Extract the [X, Y] coordinate from the center of the cell holding the provided text.  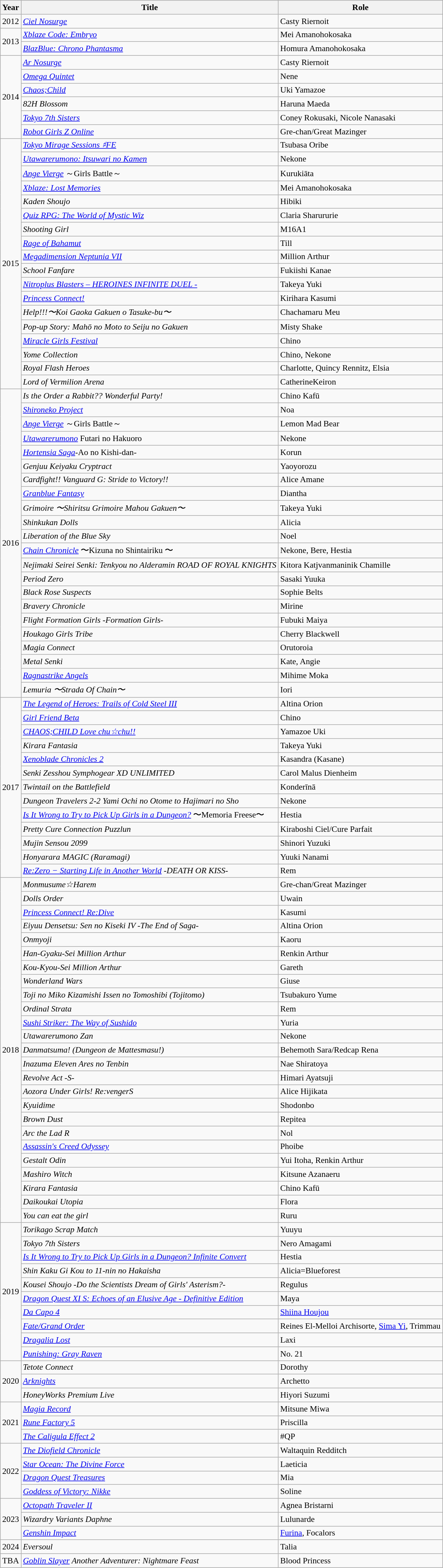
Brown Dust [150, 1119]
Maya [360, 1298]
Kaoru [360, 940]
Bravery Chronicle [150, 606]
Dragalia Lost [150, 1340]
CHAOS;CHILD Love chu☆chu!! [150, 732]
Sasaki Yuuka [360, 579]
CatherineKeiron [360, 382]
Noa [360, 410]
Laxi [360, 1340]
Lemon Mad Bear [360, 424]
Tsubakuro Yume [360, 995]
Sushi Striker: The Way of Sushido [150, 1023]
Cardfight!! Vanguard G: Stride to Victory!! [150, 480]
Aozora Under Girls! Re:vengerS [150, 1092]
2013 [11, 42]
82H Blossom [150, 104]
Talia [360, 1547]
Princess Connect! Re:Dive [150, 912]
Kasandra (Kasane) [360, 759]
Xblaze: Lost Memories [150, 188]
Omega Quintet [150, 76]
Wizardry Variants Daphne [150, 1519]
Nene [360, 76]
Alicia [360, 522]
Shiina Houjou [360, 1312]
Uwain [360, 898]
Homura Amanohokosaka [360, 49]
Grimoire 〜Shiritsu Grimoire Mahou Gakuen〜 [150, 508]
Metal Senki [150, 662]
Role [360, 7]
Soline [360, 1492]
Kasumi [360, 912]
2021 [11, 1423]
#QP [360, 1437]
Till [360, 243]
Flight Formation Girls -Formation Girls- [150, 620]
Shodonbo [360, 1106]
Uki Yamazoe [360, 90]
2019 [11, 1291]
2023 [11, 1520]
HoneyWorks Premium Live [150, 1395]
You can eat the girl [150, 1216]
Tetote Connect [150, 1367]
2015 [11, 263]
Danmatsuma! (Dungeon de Mattesmasu!) [150, 1050]
Shironeko Project [150, 410]
Kou-Kyou-Sei Million Arthur [150, 967]
Nejimaki Seirei Senki: Tenkyou no Alderamin ROAD OF ROYAL KNIGHTS [150, 565]
Daikoukai Utopia [150, 1202]
Kousei Shoujo -Do the Scientists Dream of Girls' Asterism?- [150, 1285]
Alice Amane [360, 480]
Royal Flash Heroes [150, 368]
Furina, Focalors [360, 1533]
Shooting Girl [150, 229]
M16A1 [360, 229]
2020 [11, 1381]
Alicia=Blueforest [360, 1271]
Tsubasa Oribe [360, 145]
Orutoroia [360, 648]
Eversoul [150, 1547]
Liberation of the Blue Sky [150, 536]
No. 21 [360, 1354]
The Diofield Chronicle [150, 1450]
Onmyoji [150, 940]
2022 [11, 1471]
Is It Wrong to Try to Pick Up Girls in a Dungeon? 〜Memoria Freese〜 [150, 815]
Archetto [360, 1381]
Toji no Miko Kizamishi Issen no Tomoshibi (Tojitomo) [150, 995]
2017 [11, 787]
Robot Girls Z Online [150, 132]
Tokyo Mirage Sessions ♯FE [150, 145]
Haruna Maeda [360, 104]
TBA [11, 1561]
Goblin Slayer Another Adventurer: Nightmare Feast [150, 1561]
Cherry Blackwell [360, 634]
Fubuki Maiya [360, 620]
Star Ocean: The Divine Force [150, 1464]
Octopath Traveler II [150, 1506]
Waltaquin Redditch [360, 1450]
Pretty Cure Connection Puzzlun [150, 830]
Magia Connect [150, 648]
Noel [360, 536]
Mitsune Miwa [360, 1409]
Behemoth Sara/Redcap Rena [360, 1050]
Gareth [360, 967]
Ruru [360, 1216]
Eiyuu Densetsu: Sen no Kiseki IV -The End of Saga- [150, 926]
Nol [360, 1133]
Ragnastrike Angels [150, 675]
Utawarerumono: Itsuwari no Kamen [150, 159]
Chaos;Child [150, 90]
Agnea Bristarni [360, 1506]
School Fanfare [150, 271]
Million Arthur [360, 257]
Granblue Fantasy [150, 494]
Renkin Arthur [360, 954]
Fukiishi Kanae [360, 271]
Priscilla [360, 1423]
Revolve Act -S- [150, 1078]
Flora [360, 1202]
Hibiki [360, 202]
Megadimension Neptunia VII [150, 257]
Reines El-Melloi Archisorte, Sima Yi, Trimmau [360, 1326]
Girl Friend Beta [150, 718]
Kaden Shoujo [150, 202]
Dragon Quest XI S: Echoes of an Elusive Age - Definitive Edition [150, 1298]
Giuse [360, 981]
Title [150, 7]
Kitsune Azanaeru [360, 1175]
Dorothy [360, 1367]
Mihime Moka [360, 675]
Kiraboshi Ciel/Cure Parfait [360, 830]
Mujin Sensou 2099 [150, 843]
Repitea [360, 1119]
Wonderland Wars [150, 981]
2012 [11, 21]
Chino, Nekone [360, 355]
Kyuidime [150, 1106]
2014 [11, 97]
Alice Hijikata [360, 1092]
Lulunarde [360, 1519]
Lord of Vermilion Arena [150, 382]
Is It Wrong to Try to Pick Up Girls in a Dungeon? Infinite Convert [150, 1257]
Monmusume☆Harem [150, 885]
Yui Itoha, Renkin Arthur [360, 1161]
Xblaze Code: Embryo [150, 35]
Ordinal Strata [150, 1009]
Konderīnā [360, 787]
2024 [11, 1547]
BlazBlue: Chrono Phantasma [150, 49]
Genjuu Keiyaku Cryptract [150, 466]
Arknights [150, 1381]
Chain Chronicle 〜Kizuna no Shintairiku 〜 [150, 551]
Rage of Bahamut [150, 243]
Re:Zero − Starting Life in Another World -DEATH OR KISS- [150, 871]
Gestalt Odin [150, 1161]
Da Capo 4 [150, 1312]
Nero Amagami [360, 1243]
Misty Shake [360, 327]
Princess Connect! [150, 298]
Mirine [360, 606]
Carol Malus Dienheim [360, 773]
Xenoblade Chronicles 2 [150, 759]
Chachamaru Meu [360, 313]
Diantha [360, 494]
Korun [360, 452]
Blood Princess [360, 1561]
Black Rose Suspects [150, 593]
Nae Shiratoya [360, 1064]
Utawarerumono Futari no Hakuoro [150, 439]
Laeticia [360, 1464]
Punishing: Gray Raven [150, 1354]
Utawarerumono Zan [150, 1036]
Nekone, Bere, Hestia [360, 551]
Yuuki Nanami [360, 857]
Year [11, 7]
Nitroplus Blasters – HEROINES INFINITE DUEL - [150, 285]
Genshin Impact [150, 1533]
Dungeon Travelers 2-2 Yami Ochi no Otome to Hajimari no Sho [150, 801]
Phoibe [360, 1147]
Fate/Grand Order [150, 1326]
The Caligula Effect 2 [150, 1437]
Rune Factory 5 [150, 1423]
Hortensia Saga-Ao no Kishi-dan- [150, 452]
Kate, Angie [360, 662]
Assassin's Creed Odyssey [150, 1147]
Inazuma Eleven Ares no Tenbin [150, 1064]
Lemuria 〜Strada Of Chain〜 [150, 690]
Coney Rokusaki, Nicole Nanasaki [360, 118]
Hiyori Suzumi [360, 1395]
Magia Record [150, 1409]
Kirihara Kasumi [360, 298]
Sophie Belts [360, 593]
Dolls Order [150, 898]
2018 [11, 1050]
Mia [360, 1478]
Arc the Lad R [150, 1133]
Ciel Nosurge [150, 21]
The Legend of Heroes: Trails of Cold Steel III [150, 704]
Period Zero [150, 579]
Ar Nosurge [150, 63]
Kurukiāta [360, 173]
2016 [11, 543]
Regulus [360, 1285]
Quiz RPG: The World of Mystic Wiz [150, 216]
Houkago Girls Tribe [150, 634]
Mashiro Witch [150, 1175]
Pop-up Story: Mahō no Moto to Seiju no Gakuen [150, 327]
Senki Zesshou Symphogear XD UNLIMITED [150, 773]
Shin Kaku Gi Kou to 11-nin no Hakaisha [150, 1271]
Torikago Scrap Match [150, 1230]
Kitora Katjvanmaninik Chamille [360, 565]
Iori [360, 690]
Han-Gyaku-Sei Million Arthur [150, 954]
Is the Order a Rabbit?? Wonderful Party! [150, 396]
Himari Ayatsuji [360, 1078]
Yome Collection [150, 355]
Honyarara MAGIC (Raramagi) [150, 857]
Goddess of Victory: Nikke [150, 1492]
Charlotte, Quincy Rennitz, Elsia [360, 368]
Twintail on the Battlefield [150, 787]
Shinori Yuzuki [360, 843]
Yuria [360, 1023]
Miracle Girls Festival [150, 341]
Yamazoe Uki [360, 732]
Shinkukan Dolls [150, 522]
Yuuyu [360, 1230]
Help!!︎!〜Koi Gaoka Gakuen o Tasuke-bu〜 [150, 313]
Dragon Quest Treasures [150, 1478]
Claria Sharururie [360, 216]
Yaoyorozu [360, 466]
